Return [x, y] of the center of cell containing provided text 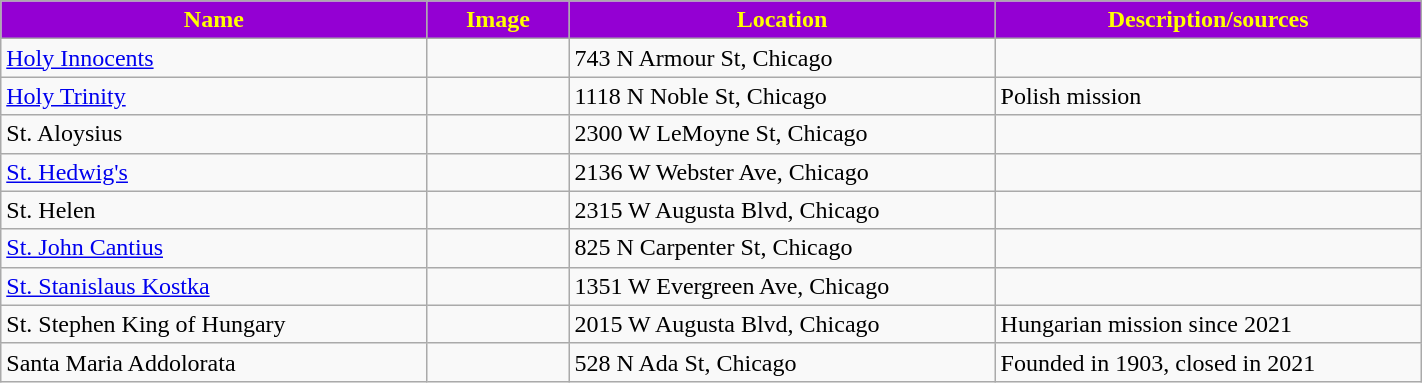
2315 W Augusta Blvd, Chicago [782, 210]
1351 W Evergreen Ave, Chicago [782, 286]
528 N Ada St, Chicago [782, 362]
825 N Carpenter St, Chicago [782, 248]
Holy Innocents [214, 58]
Holy Trinity [214, 96]
Santa Maria Addolorata [214, 362]
2136 W Webster Ave, Chicago [782, 172]
743 N Armour St, Chicago [782, 58]
Founded in 1903, closed in 2021 [1208, 362]
Name [214, 20]
Image [498, 20]
St. Stephen King of Hungary [214, 324]
Hungarian mission since 2021 [1208, 324]
St. Helen [214, 210]
Location [782, 20]
Polish mission [1208, 96]
Description/sources [1208, 20]
2300 W LeMoyne St, Chicago [782, 134]
1118 N Noble St, Chicago [782, 96]
St. Aloysius [214, 134]
St. Hedwig's [214, 172]
St. John Cantius [214, 248]
St. Stanislaus Kostka [214, 286]
2015 W Augusta Blvd, Chicago [782, 324]
